Capture the cell that displays the provided text and extract its (X, Y) central coordinate. 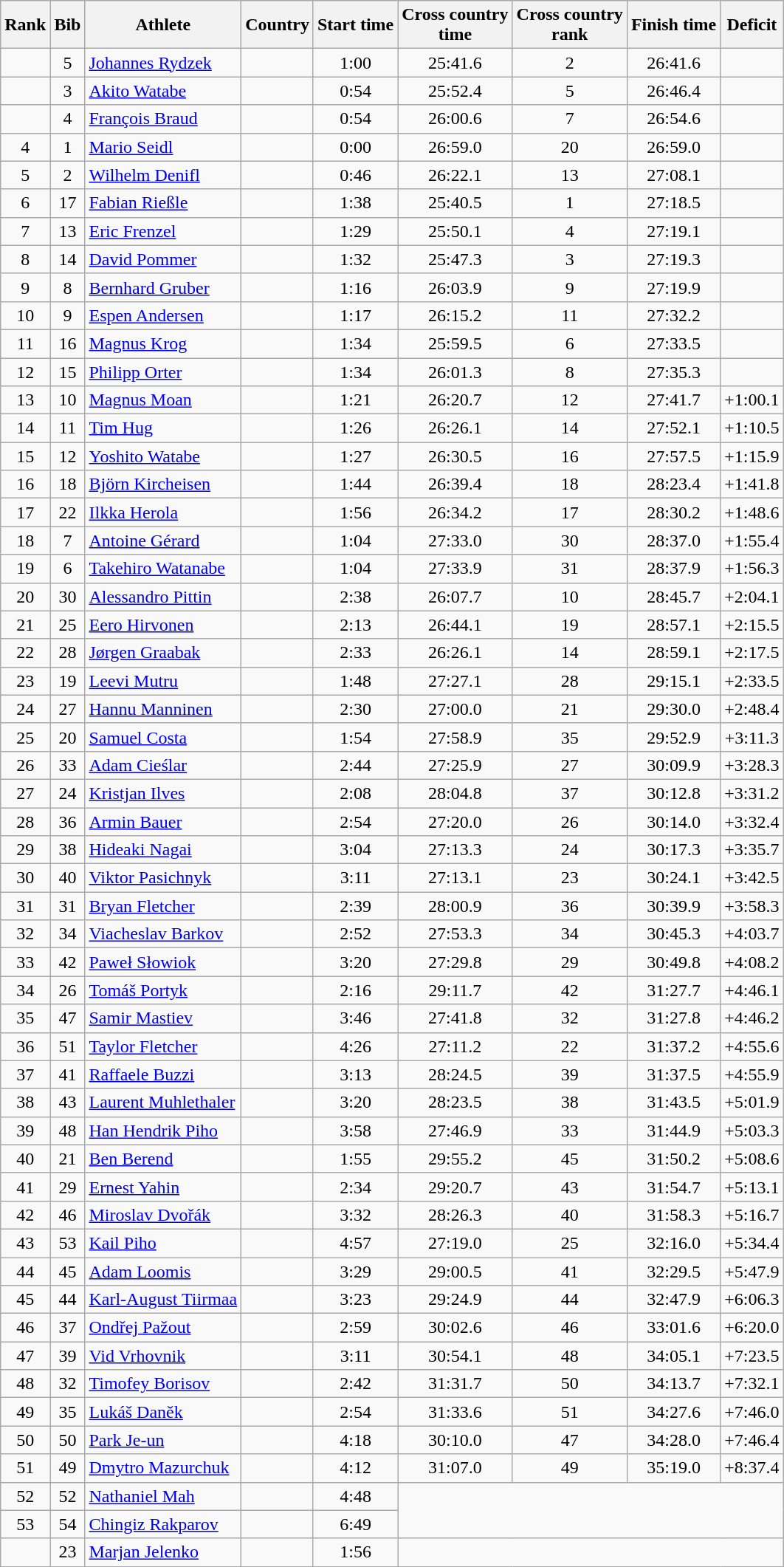
Vid Vrhovnik (163, 1356)
1:21 (355, 400)
27:19.1 (673, 231)
27:13.3 (455, 850)
Wilhelm Denifl (163, 175)
30:09.9 (673, 765)
Ondřej Pažout (163, 1328)
Akito Watabe (163, 91)
+2:17.5 (752, 653)
+7:23.5 (752, 1356)
2:08 (355, 793)
Mario Seidl (163, 147)
32:47.9 (673, 1300)
Finish time (673, 25)
4:48 (355, 1496)
Tim Hug (163, 428)
26:07.7 (455, 597)
3:32 (355, 1215)
25:41.6 (455, 63)
34:28.0 (673, 1440)
Paweł Słowiok (163, 962)
27:41.7 (673, 400)
28:59.1 (673, 653)
27:52.1 (673, 428)
Johannes Rydzek (163, 63)
+6:06.3 (752, 1300)
2:52 (355, 934)
+2:15.5 (752, 625)
31:58.3 (673, 1215)
30:10.0 (455, 1440)
25:40.5 (455, 203)
31:37.2 (673, 1046)
+7:46.4 (752, 1440)
David Pommer (163, 259)
27:35.3 (673, 371)
+1:48.6 (752, 512)
Ilkka Herola (163, 512)
28:24.5 (455, 1074)
27:08.1 (673, 175)
+3:28.3 (752, 765)
34:13.7 (673, 1384)
30:49.8 (673, 962)
Hannu Manninen (163, 709)
1:26 (355, 428)
28:30.2 (673, 512)
2:39 (355, 906)
Kristjan Ilves (163, 793)
25:50.1 (455, 231)
27:11.2 (455, 1046)
+6:20.0 (752, 1328)
30:02.6 (455, 1328)
Timofey Borisov (163, 1384)
26:03.9 (455, 287)
Bryan Fletcher (163, 906)
1:16 (355, 287)
28:57.1 (673, 625)
2:42 (355, 1384)
31:33.6 (455, 1412)
+2:48.4 (752, 709)
Han Hendrik Piho (163, 1131)
Laurent Muhlethaler (163, 1103)
26:46.4 (673, 91)
Eric Frenzel (163, 231)
3:23 (355, 1300)
27:25.9 (455, 765)
30:54.1 (455, 1356)
Adam Loomis (163, 1271)
+3:31.2 (752, 793)
+1:55.4 (752, 541)
2:13 (355, 625)
+3:42.5 (752, 878)
34:27.6 (673, 1412)
29:00.5 (455, 1271)
1:32 (355, 259)
4:57 (355, 1243)
3:13 (355, 1074)
+3:35.7 (752, 850)
28:04.8 (455, 793)
Cross countrytime (455, 25)
+1:10.5 (752, 428)
2:59 (355, 1328)
Viktor Pasichnyk (163, 878)
33:01.6 (673, 1328)
1:29 (355, 231)
1:00 (355, 63)
27:33.9 (455, 569)
Philipp Orter (163, 371)
27:33.0 (455, 541)
+7:46.0 (752, 1412)
29:52.9 (673, 737)
+3:58.3 (752, 906)
29:15.1 (673, 681)
+4:46.2 (752, 1018)
26:30.5 (455, 456)
32:16.0 (673, 1243)
2:33 (355, 653)
31:54.7 (673, 1187)
Adam Cieślar (163, 765)
27:27.1 (455, 681)
27:19.0 (455, 1243)
+4:08.2 (752, 962)
+4:55.9 (752, 1074)
Magnus Moan (163, 400)
+5:08.6 (752, 1159)
Viacheslav Barkov (163, 934)
Deficit (752, 25)
Leevi Mutru (163, 681)
+4:03.7 (752, 934)
2:16 (355, 990)
+7:32.1 (752, 1384)
32:29.5 (673, 1271)
27:00.0 (455, 709)
+3:11.3 (752, 737)
+3:32.4 (752, 822)
4:12 (355, 1468)
30:12.8 (673, 793)
Marjan Jelenko (163, 1552)
Karl-August Tiirmaa (163, 1300)
1:27 (355, 456)
29:11.7 (455, 990)
31:27.8 (673, 1018)
27:33.5 (673, 343)
31:50.2 (673, 1159)
26:34.2 (455, 512)
+1:00.1 (752, 400)
Armin Bauer (163, 822)
27:46.9 (455, 1131)
Athlete (163, 25)
1:54 (355, 737)
31:31.7 (455, 1384)
+5:01.9 (752, 1103)
Tomáš Portyk (163, 990)
Cross countryrank (570, 25)
26:15.2 (455, 315)
Miroslav Dvořák (163, 1215)
30:39.9 (673, 906)
Park Je-un (163, 1440)
1:55 (355, 1159)
25:47.3 (455, 259)
3:29 (355, 1271)
6:49 (355, 1524)
28:23.4 (673, 484)
Rank (25, 25)
Espen Andersen (163, 315)
+8:37.4 (752, 1468)
Ben Berend (163, 1159)
31:27.7 (673, 990)
Eero Hirvonen (163, 625)
0:00 (355, 147)
Raffaele Buzzi (163, 1074)
31:07.0 (455, 1468)
27:41.8 (455, 1018)
27:29.8 (455, 962)
+4:55.6 (752, 1046)
François Braud (163, 119)
26:44.1 (455, 625)
27:19.3 (673, 259)
26:54.6 (673, 119)
2:34 (355, 1187)
29:20.7 (455, 1187)
1:44 (355, 484)
28:37.9 (673, 569)
Magnus Krog (163, 343)
28:23.5 (455, 1103)
30:14.0 (673, 822)
Jørgen Graabak (163, 653)
25:59.5 (455, 343)
+5:34.4 (752, 1243)
25:52.4 (455, 91)
26:01.3 (455, 371)
31:44.9 (673, 1131)
Björn Kircheisen (163, 484)
3:58 (355, 1131)
4:18 (355, 1440)
Dmytro Mazurchuk (163, 1468)
28:45.7 (673, 597)
35:19.0 (673, 1468)
26:00.6 (455, 119)
54 (68, 1524)
+5:47.9 (752, 1271)
Taylor Fletcher (163, 1046)
Fabian Rießle (163, 203)
+5:13.1 (752, 1187)
+5:16.7 (752, 1215)
27:19.9 (673, 287)
Samir Mastiev (163, 1018)
1:17 (355, 315)
2:44 (355, 765)
27:58.9 (455, 737)
+4:46.1 (752, 990)
Samuel Costa (163, 737)
28:37.0 (673, 541)
27:13.1 (455, 878)
31:43.5 (673, 1103)
0:46 (355, 175)
26:20.7 (455, 400)
27:53.3 (455, 934)
2:38 (355, 597)
Ernest Yahin (163, 1187)
Antoine Gérard (163, 541)
30:17.3 (673, 850)
Hideaki Nagai (163, 850)
27:57.5 (673, 456)
28:00.9 (455, 906)
Nathaniel Mah (163, 1496)
26:39.4 (455, 484)
1:38 (355, 203)
Takehiro Watanabe (163, 569)
29:24.9 (455, 1300)
2:30 (355, 709)
29:55.2 (455, 1159)
Start time (355, 25)
Chingiz Rakparov (163, 1524)
27:32.2 (673, 315)
Alessandro Pittin (163, 597)
27:18.5 (673, 203)
4:26 (355, 1046)
31:37.5 (673, 1074)
+2:04.1 (752, 597)
30:45.3 (673, 934)
26:41.6 (673, 63)
3:46 (355, 1018)
26:22.1 (455, 175)
+5:03.3 (752, 1131)
Country (278, 25)
3:04 (355, 850)
29:30.0 (673, 709)
28:26.3 (455, 1215)
+2:33.5 (752, 681)
Kail Piho (163, 1243)
Lukáš Daněk (163, 1412)
+1:56.3 (752, 569)
Bib (68, 25)
+1:41.8 (752, 484)
Bernhard Gruber (163, 287)
30:24.1 (673, 878)
34:05.1 (673, 1356)
1:48 (355, 681)
+1:15.9 (752, 456)
27:20.0 (455, 822)
Yoshito Watabe (163, 456)
